Search for the cell housing the specified text and yield its (x, y) center coordinate. 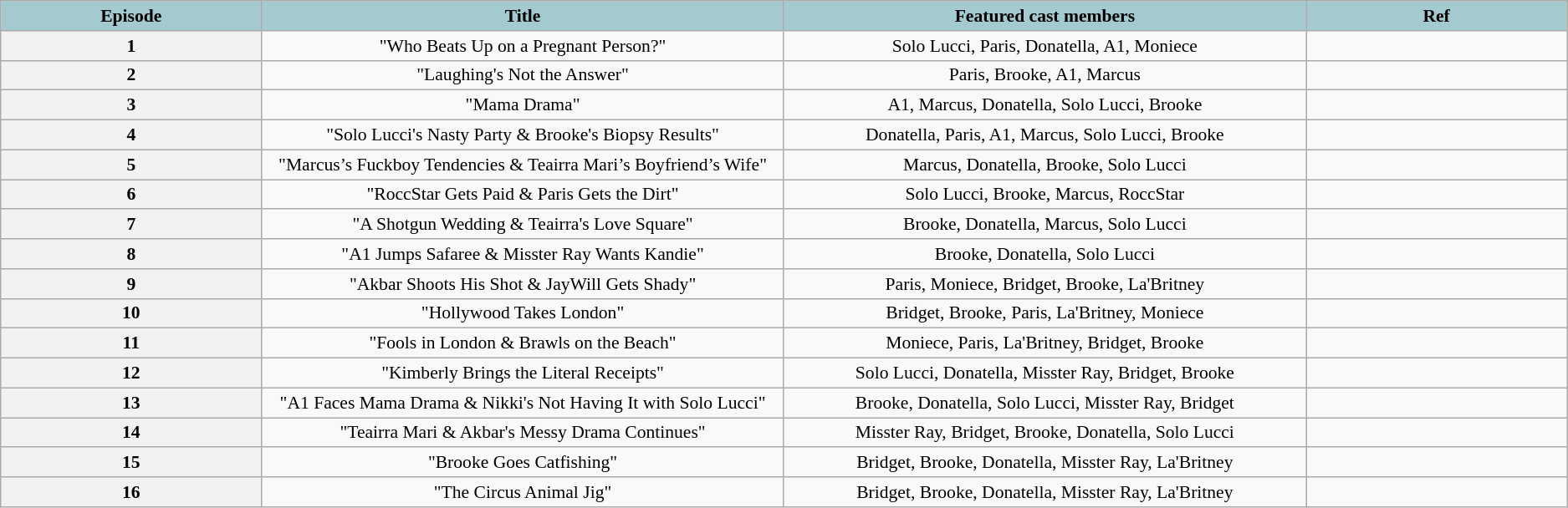
Episode (131, 16)
"Akbar Shoots His Shot & JayWill Gets Shady" (523, 284)
"A Shotgun Wedding & Teairra's Love Square" (523, 225)
"Laughing's Not the Answer" (523, 75)
Paris, Brooke, A1, Marcus (1044, 75)
9 (131, 284)
Paris, Moniece, Bridget, Brooke, La'Britney (1044, 284)
Marcus, Donatella, Brooke, Solo Lucci (1044, 165)
"Fools in London & Brawls on the Beach" (523, 343)
"Teairra Mari & Akbar's Messy Drama Continues" (523, 433)
3 (131, 105)
11 (131, 343)
7 (131, 225)
"Marcus’s Fuckboy Tendencies & Teairra Mari’s Boyfriend’s Wife" (523, 165)
"Brooke Goes Catfishing" (523, 463)
14 (131, 433)
16 (131, 492)
"Mama Drama" (523, 105)
Ref (1437, 16)
Donatella, Paris, A1, Marcus, Solo Lucci, Brooke (1044, 135)
Misster Ray, Bridget, Brooke, Donatella, Solo Lucci (1044, 433)
12 (131, 373)
5 (131, 165)
13 (131, 403)
A1, Marcus, Donatella, Solo Lucci, Brooke (1044, 105)
8 (131, 254)
"Hollywood Takes London" (523, 313)
Solo Lucci, Paris, Donatella, A1, Moniece (1044, 46)
"Solo Lucci's Nasty Party & Brooke's Biopsy Results" (523, 135)
Moniece, Paris, La'Britney, Bridget, Brooke (1044, 343)
"Kimberly Brings the Literal Receipts" (523, 373)
Title (523, 16)
15 (131, 463)
"The Circus Animal Jig" (523, 492)
1 (131, 46)
Brooke, Donatella, Solo Lucci, Misster Ray, Bridget (1044, 403)
"A1 Faces Mama Drama & Nikki's Not Having It with Solo Lucci" (523, 403)
Featured cast members (1044, 16)
"Who Beats Up on a Pregnant Person?" (523, 46)
Bridget, Brooke, Paris, La'Britney, Moniece (1044, 313)
Brooke, Donatella, Marcus, Solo Lucci (1044, 225)
2 (131, 75)
Solo Lucci, Donatella, Misster Ray, Bridget, Brooke (1044, 373)
Solo Lucci, Brooke, Marcus, RoccStar (1044, 195)
"RoccStar Gets Paid & Paris Gets the Dirt" (523, 195)
6 (131, 195)
"A1 Jumps Safaree & Misster Ray Wants Kandie" (523, 254)
Brooke, Donatella, Solo Lucci (1044, 254)
10 (131, 313)
4 (131, 135)
